Capture the cell that displays the provided text and extract its (X, Y) central coordinate. 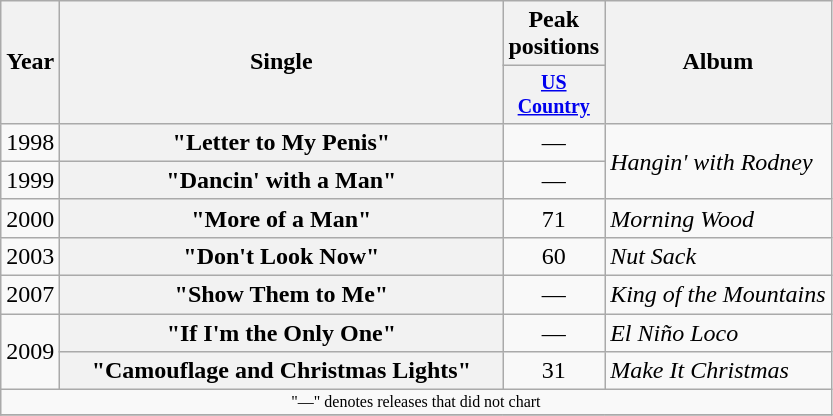
2009 (30, 352)
Make It Christmas (718, 371)
Hangin' with Rodney (718, 161)
2003 (30, 256)
71 (554, 218)
"Camouflage and Christmas Lights" (282, 371)
King of the Mountains (718, 295)
Peak positions (554, 34)
31 (554, 371)
Morning Wood (718, 218)
"Letter to My Penis" (282, 142)
Album (718, 62)
"Dancin' with a Man" (282, 180)
US Country (554, 94)
1999 (30, 180)
1998 (30, 142)
"If I'm the Only One" (282, 333)
Nut Sack (718, 256)
"Show Them to Me" (282, 295)
Single (282, 62)
60 (554, 256)
"Don't Look Now" (282, 256)
2007 (30, 295)
"More of a Man" (282, 218)
El Niño Loco (718, 333)
2000 (30, 218)
"—" denotes releases that did not chart (416, 402)
Year (30, 62)
